Determine the (x, y) coordinate at the center of the cell enclosing the given text.  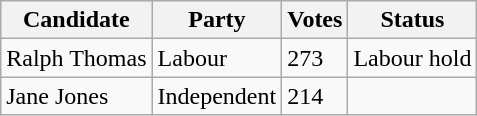
Party (217, 20)
Candidate (76, 20)
Votes (315, 20)
Ralph Thomas (76, 58)
214 (315, 96)
Jane Jones (76, 96)
Labour hold (412, 58)
Status (412, 20)
Independent (217, 96)
273 (315, 58)
Labour (217, 58)
